Provide the [x, y] coordinate of the cell's center where the given text is located.  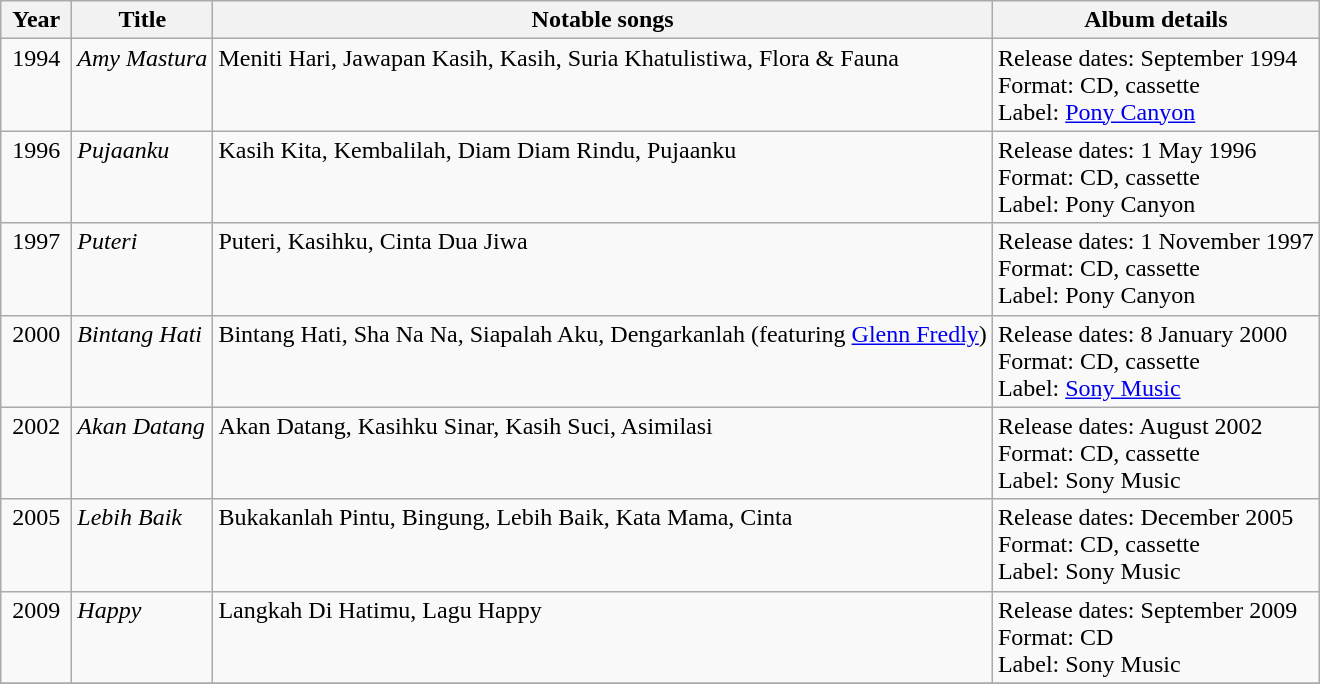
Akan Datang, Kasihku Sinar, Kasih Suci, Asimilasi [603, 453]
Release dates: 1 May 1996 Format: CD, cassette Label: Pony Canyon [1156, 177]
Happy [142, 637]
Puteri, Kasihku, Cinta Dua Jiwa [603, 269]
Lebih Baik [142, 545]
2000 [36, 361]
Title [142, 20]
Bintang Hati, Sha Na Na, Siapalah Aku, Dengarkanlah (featuring Glenn Fredly) [603, 361]
Notable songs [603, 20]
Langkah Di Hatimu, Lagu Happy [603, 637]
Release dates: September 2009 Format: CD Label: Sony Music [1156, 637]
Release dates: September 1994 Format: CD, cassette Label: Pony Canyon [1156, 85]
Amy Mastura [142, 85]
Bukakanlah Pintu, Bingung, Lebih Baik, Kata Mama, Cinta [603, 545]
Pujaanku [142, 177]
1997 [36, 269]
2009 [36, 637]
Release dates: August 2002 Format: CD, cassette Label: Sony Music [1156, 453]
2005 [36, 545]
Year [36, 20]
Release dates: 1 November 1997 Format: CD, cassette Label: Pony Canyon [1156, 269]
Bintang Hati [142, 361]
1994 [36, 85]
Puteri [142, 269]
1996 [36, 177]
Kasih Kita, Kembalilah, Diam Diam Rindu, Pujaanku [603, 177]
Meniti Hari, Jawapan Kasih, Kasih, Suria Khatulistiwa, Flora & Fauna [603, 85]
Release dates: December 2005 Format: CD, cassette Label: Sony Music [1156, 545]
Release dates: 8 January 2000 Format: CD, cassette Label: Sony Music [1156, 361]
Album details [1156, 20]
2002 [36, 453]
Akan Datang [142, 453]
